Return (x, y) of the center of cell containing provided text 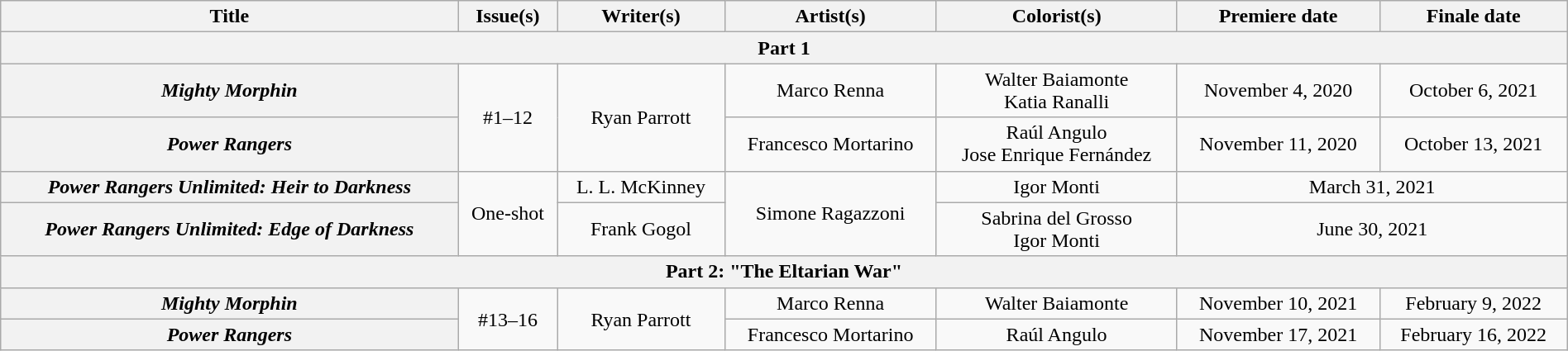
#13–16 (508, 319)
One-shot (508, 213)
June 30, 2021 (1372, 230)
Igor Monti (1057, 187)
February 16, 2022 (1474, 334)
Part 2: "The Eltarian War" (784, 272)
Writer(s) (641, 17)
#1–12 (508, 117)
November 4, 2020 (1279, 91)
Walter Baiamonte (1057, 303)
Raúl AnguloJose Enrique Fernández (1057, 144)
Artist(s) (830, 17)
October 6, 2021 (1474, 91)
February 9, 2022 (1474, 303)
Walter BaiamonteKatia Ranalli (1057, 91)
Finale date (1474, 17)
October 13, 2021 (1474, 144)
Simone Ragazzoni (830, 213)
Sabrina del GrossoIgor Monti (1057, 230)
Raúl Angulo (1057, 334)
November 10, 2021 (1279, 303)
Issue(s) (508, 17)
Part 1 (784, 48)
Premiere date (1279, 17)
Frank Gogol (641, 230)
Power Rangers Unlimited: Heir to Darkness (230, 187)
Power Rangers Unlimited: Edge of Darkness (230, 230)
Title (230, 17)
L. L. McKinney (641, 187)
March 31, 2021 (1372, 187)
November 11, 2020 (1279, 144)
Colorist(s) (1057, 17)
November 17, 2021 (1279, 334)
